Scan for the cell matching the given text and deliver its [X, Y] coordinate at center. 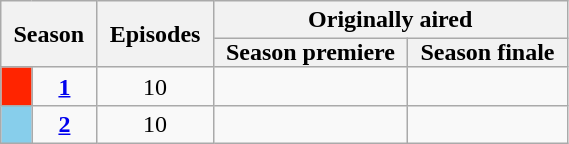
Originally aired [390, 20]
2 [64, 124]
Season premiere [310, 53]
Episodes [155, 34]
Season finale [488, 53]
Season [49, 34]
1 [64, 86]
